For the text-containing cell, return its midpoint in [x, y] coordinate format. 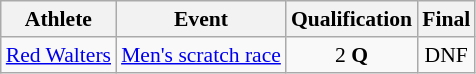
2 Q [352, 55]
Qualification [352, 19]
DNF [446, 55]
Men's scratch race [201, 55]
Athlete [58, 19]
Event [201, 19]
Red Walters [58, 55]
Final [446, 19]
